Find where the given text appears and provide that cell's center as (x, y) coordinate. 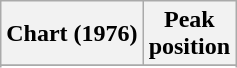
Chart (1976) (72, 34)
Peak position (189, 34)
